Return [X, Y] of the center of cell containing provided text 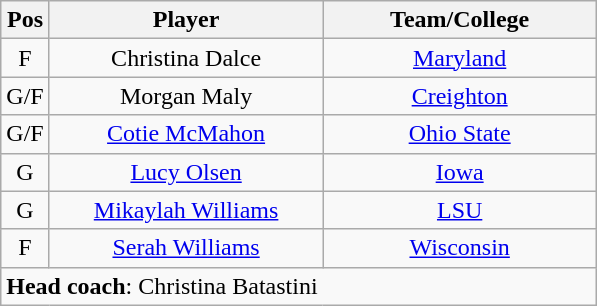
Christina Dalce [186, 58]
Player [186, 20]
Wisconsin [460, 248]
Morgan Maly [186, 96]
Maryland [460, 58]
LSU [460, 210]
Creighton [460, 96]
Iowa [460, 172]
Ohio State [460, 134]
Head coach: Christina Batastini [299, 286]
Cotie McMahon [186, 134]
Pos [26, 20]
Mikaylah Williams [186, 210]
Lucy Olsen [186, 172]
Team/College [460, 20]
Serah Williams [186, 248]
